Scan for the cell matching the given text and deliver its [X, Y] coordinate at center. 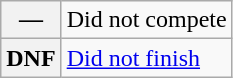
Did not finish [146, 58]
— [31, 20]
DNF [31, 58]
Did not compete [146, 20]
